Search for the cell housing the specified text and yield its [x, y] center coordinate. 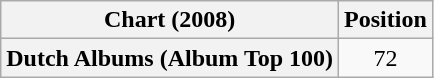
Chart (2008) [170, 20]
72 [386, 58]
Dutch Albums (Album Top 100) [170, 58]
Position [386, 20]
